Provide the (x, y) coordinate of the cell's center where the given text is located.  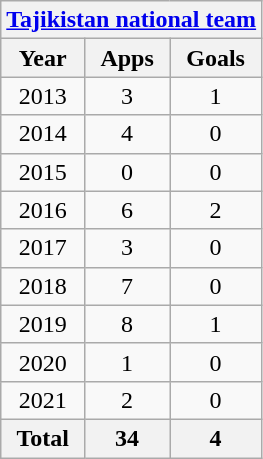
6 (128, 210)
34 (128, 438)
8 (128, 324)
Total (43, 438)
2020 (43, 362)
2015 (43, 172)
Year (43, 58)
2017 (43, 248)
2013 (43, 96)
2018 (43, 286)
Tajikistan national team (132, 20)
2019 (43, 324)
2021 (43, 400)
7 (128, 286)
Goals (216, 58)
Apps (128, 58)
2014 (43, 134)
2016 (43, 210)
